Return the [x, y] coordinate for the center point of the cell that contains the specified text.  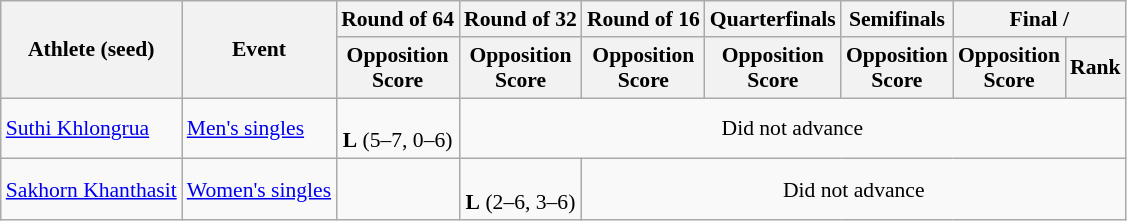
Round of 32 [520, 19]
Semifinals [897, 19]
Round of 64 [398, 19]
Suthi Khlongrua [92, 128]
Men's singles [259, 128]
Women's singles [259, 190]
L (2–6, 3–6) [520, 190]
Final / [1040, 19]
Round of 16 [644, 19]
Sakhorn Khanthasit [92, 190]
Rank [1096, 68]
Quarterfinals [773, 19]
Event [259, 50]
L (5–7, 0–6) [398, 128]
Athlete (seed) [92, 50]
